Return (X, Y) of the center of cell containing provided text 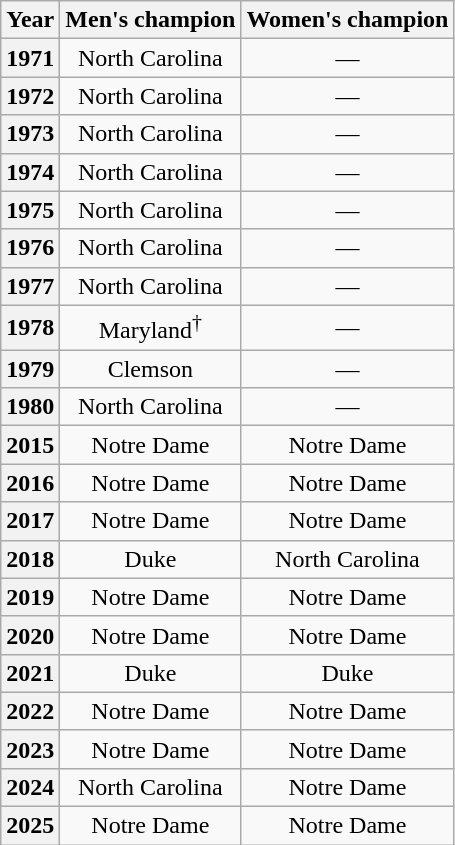
Year (30, 20)
1975 (30, 210)
2020 (30, 635)
Maryland† (150, 328)
1973 (30, 134)
1979 (30, 369)
1972 (30, 96)
Women's champion (348, 20)
2018 (30, 559)
2022 (30, 711)
1980 (30, 407)
2025 (30, 826)
1978 (30, 328)
1976 (30, 248)
2015 (30, 445)
Men's champion (150, 20)
1977 (30, 286)
1971 (30, 58)
1974 (30, 172)
2024 (30, 787)
Clemson (150, 369)
2019 (30, 597)
2021 (30, 673)
2023 (30, 749)
2017 (30, 521)
2016 (30, 483)
